Find where the given text appears and provide that cell's center as [x, y] coordinate. 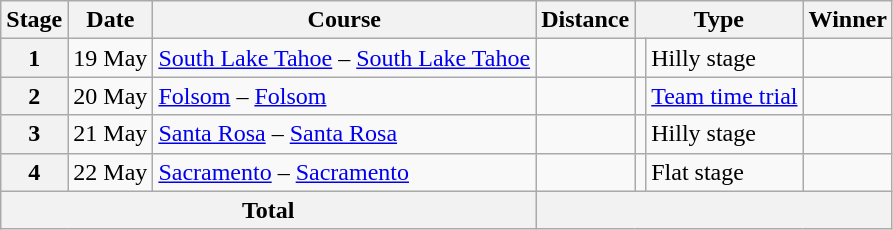
Team time trial [724, 96]
Course [344, 20]
Winner [848, 20]
1 [34, 58]
Total [268, 210]
Sacramento – Sacramento [344, 172]
Santa Rosa – Santa Rosa [344, 134]
4 [34, 172]
Flat stage [724, 172]
Folsom – Folsom [344, 96]
21 May [110, 134]
Date [110, 20]
20 May [110, 96]
Type [719, 20]
Stage [34, 20]
22 May [110, 172]
Distance [586, 20]
19 May [110, 58]
2 [34, 96]
3 [34, 134]
South Lake Tahoe – South Lake Tahoe [344, 58]
